Return the [X, Y] coordinate for the center point of the cell that contains the specified text.  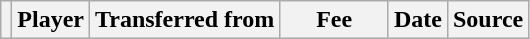
Player [51, 20]
Fee [334, 20]
Date [418, 20]
Transferred from [185, 20]
Source [488, 20]
